Capture the cell that displays the provided text and extract its (X, Y) central coordinate. 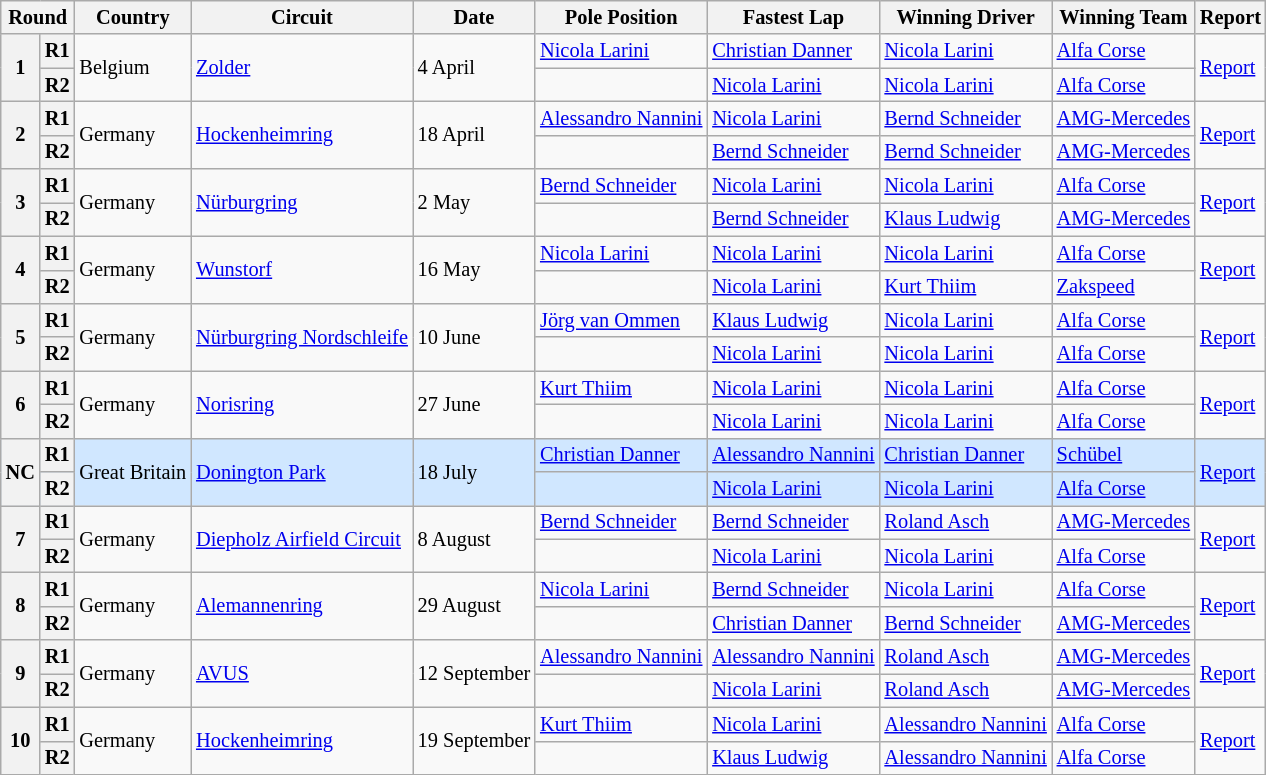
18 April (474, 134)
Schübel (1124, 455)
Winning Driver (966, 17)
Winning Team (1124, 17)
7 (20, 538)
29 August (474, 606)
Date (474, 17)
4 (20, 270)
Nürburgring (302, 202)
Pole Position (621, 17)
27 June (474, 404)
12 September (474, 674)
10 June (474, 336)
Great Britain (132, 472)
Alemannenring (302, 606)
1 (20, 68)
Belgium (132, 68)
5 (20, 336)
2 (20, 134)
Donington Park (302, 472)
Zakspeed (1124, 287)
Jörg van Ommen (621, 320)
10 (20, 740)
AVUS (302, 674)
NC (20, 472)
8 (20, 606)
Country (132, 17)
3 (20, 202)
Circuit (302, 17)
Norisring (302, 404)
6 (20, 404)
8 August (474, 538)
Wunstorf (302, 270)
Zolder (302, 68)
4 April (474, 68)
Fastest Lap (793, 17)
9 (20, 674)
Diepholz Airfield Circuit (302, 538)
Nürburgring Nordschleife (302, 336)
19 September (474, 740)
18 July (474, 472)
2 May (474, 202)
16 May (474, 270)
Round (38, 17)
